Return the (x, y) coordinate for the center point of the cell that contains the specified text.  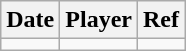
Ref (160, 20)
Player (99, 20)
Date (30, 20)
